Provide the [X, Y] coordinate of the cell's center where the given text is located.  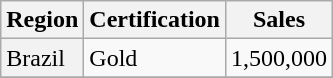
1,500,000 [278, 58]
Region [42, 20]
Sales [278, 20]
Brazil [42, 58]
Gold [155, 58]
Certification [155, 20]
